From the cell containing the given text, extract its center point as [X, Y] coordinate. 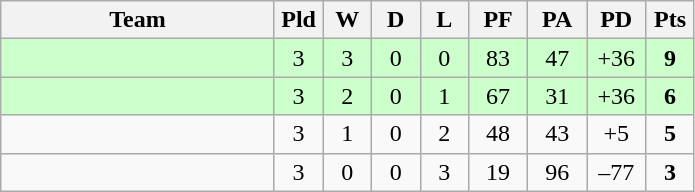
PF [498, 20]
Pts [670, 20]
–77 [616, 172]
PD [616, 20]
PA [558, 20]
43 [558, 134]
47 [558, 58]
9 [670, 58]
5 [670, 134]
48 [498, 134]
+5 [616, 134]
19 [498, 172]
L [444, 20]
W [348, 20]
6 [670, 96]
83 [498, 58]
Team [138, 20]
67 [498, 96]
Pld [298, 20]
31 [558, 96]
D [396, 20]
96 [558, 172]
